Return the [x, y] coordinate for the center point of the cell that contains the specified text.  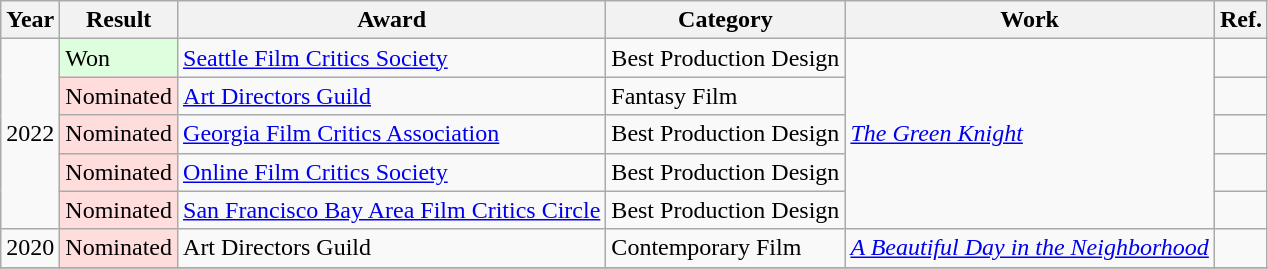
Ref. [1240, 20]
Result [119, 20]
The Green Knight [1030, 134]
Online Film Critics Society [392, 172]
2020 [30, 248]
Won [119, 58]
Georgia Film Critics Association [392, 134]
Contemporary Film [726, 248]
A Beautiful Day in the Neighborhood [1030, 248]
Fantasy Film [726, 96]
Work [1030, 20]
Category [726, 20]
2022 [30, 134]
San Francisco Bay Area Film Critics Circle [392, 210]
Award [392, 20]
Year [30, 20]
Seattle Film Critics Society [392, 58]
